Pinpoint the cell where the given text exists, returning its [x, y] midpoint coordinate. 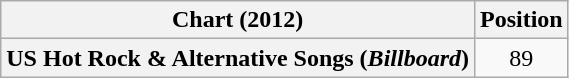
US Hot Rock & Alternative Songs (Billboard) [238, 58]
Position [521, 20]
89 [521, 58]
Chart (2012) [238, 20]
